Output the [x, y] coordinate of the center of the cell containing the given text.  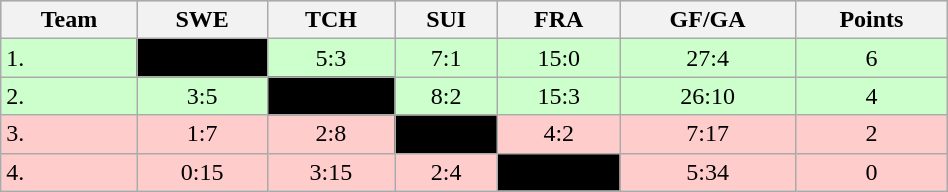
1. [69, 58]
1:7 [202, 134]
27:4 [708, 58]
3:5 [202, 96]
0 [872, 172]
5:34 [708, 172]
15:0 [559, 58]
5:3 [330, 58]
2:8 [330, 134]
TCH [330, 20]
SWE [202, 20]
Team [69, 20]
2:4 [446, 172]
7:1 [446, 58]
0:15 [202, 172]
2 [872, 134]
15:3 [559, 96]
SUI [446, 20]
7:17 [708, 134]
8:2 [446, 96]
2. [69, 96]
3:15 [330, 172]
GF/GA [708, 20]
Points [872, 20]
FRA [559, 20]
26:10 [708, 96]
3. [69, 134]
6 [872, 58]
4 [872, 96]
4:2 [559, 134]
4. [69, 172]
